Detect which cell encompasses the target text, then output its (x, y) center coordinate. 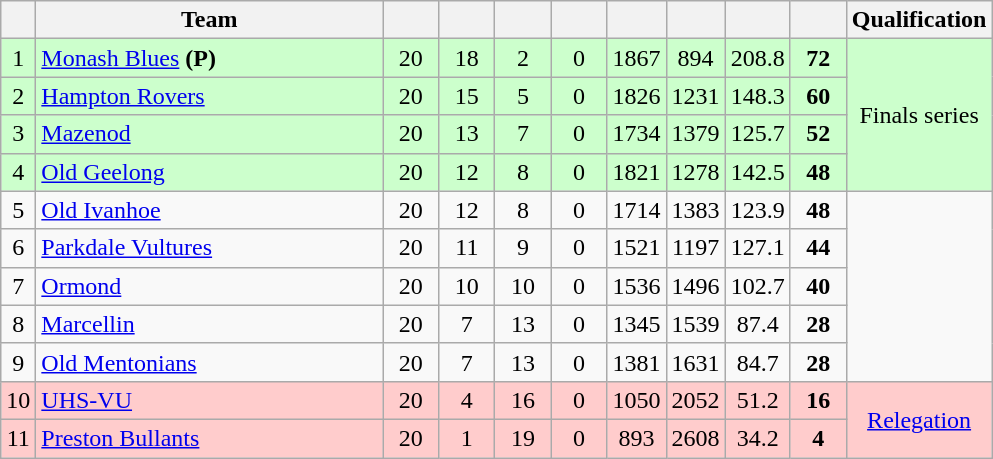
1631 (696, 362)
1826 (636, 96)
Qualification (919, 20)
51.2 (758, 400)
1539 (696, 324)
Parkdale Vultures (210, 248)
34.2 (758, 438)
87.4 (758, 324)
1050 (636, 400)
Marcellin (210, 324)
52 (818, 134)
1383 (696, 210)
1734 (636, 134)
208.8 (758, 58)
1197 (696, 248)
142.5 (758, 172)
84.7 (758, 362)
40 (818, 286)
125.7 (758, 134)
Relegation (919, 419)
18 (467, 58)
1278 (696, 172)
Preston Bullants (210, 438)
Monash Blues (P) (210, 58)
1821 (636, 172)
60 (818, 96)
1496 (696, 286)
44 (818, 248)
1714 (636, 210)
894 (696, 58)
127.1 (758, 248)
1379 (696, 134)
Old Ivanhoe (210, 210)
Finals series (919, 115)
15 (467, 96)
72 (818, 58)
893 (636, 438)
Mazenod (210, 134)
Ormond (210, 286)
123.9 (758, 210)
Old Mentonians (210, 362)
1231 (696, 96)
2608 (696, 438)
1867 (636, 58)
2052 (696, 400)
UHS-VU (210, 400)
6 (18, 248)
1521 (636, 248)
1536 (636, 286)
148.3 (758, 96)
102.7 (758, 286)
1381 (636, 362)
1345 (636, 324)
Team (210, 20)
19 (523, 438)
Old Geelong (210, 172)
Hampton Rovers (210, 96)
3 (18, 134)
